For the text-containing cell, return its midpoint in (X, Y) coordinate format. 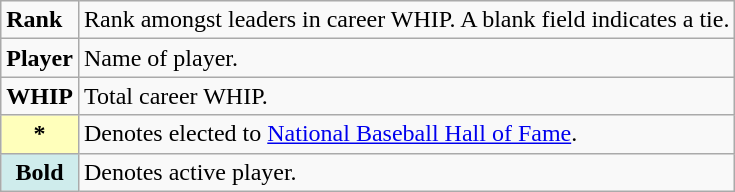
Denotes active player. (406, 172)
Bold (40, 172)
Total career WHIP. (406, 96)
WHIP (40, 96)
Player (40, 58)
* (40, 134)
Denotes elected to National Baseball Hall of Fame. (406, 134)
Rank (40, 20)
Rank amongst leaders in career WHIP. A blank field indicates a tie. (406, 20)
Name of player. (406, 58)
